Find where the given text appears and provide that cell's center as [X, Y] coordinate. 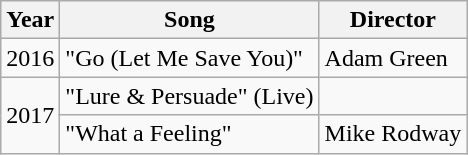
Year [30, 20]
Adam Green [393, 58]
Director [393, 20]
2016 [30, 58]
"Go (Let Me Save You)" [190, 58]
Mike Rodway [393, 134]
"Lure & Persuade" (Live) [190, 96]
Song [190, 20]
2017 [30, 115]
"What a Feeling" [190, 134]
